From the cell containing the given text, extract its center point as [X, Y] coordinate. 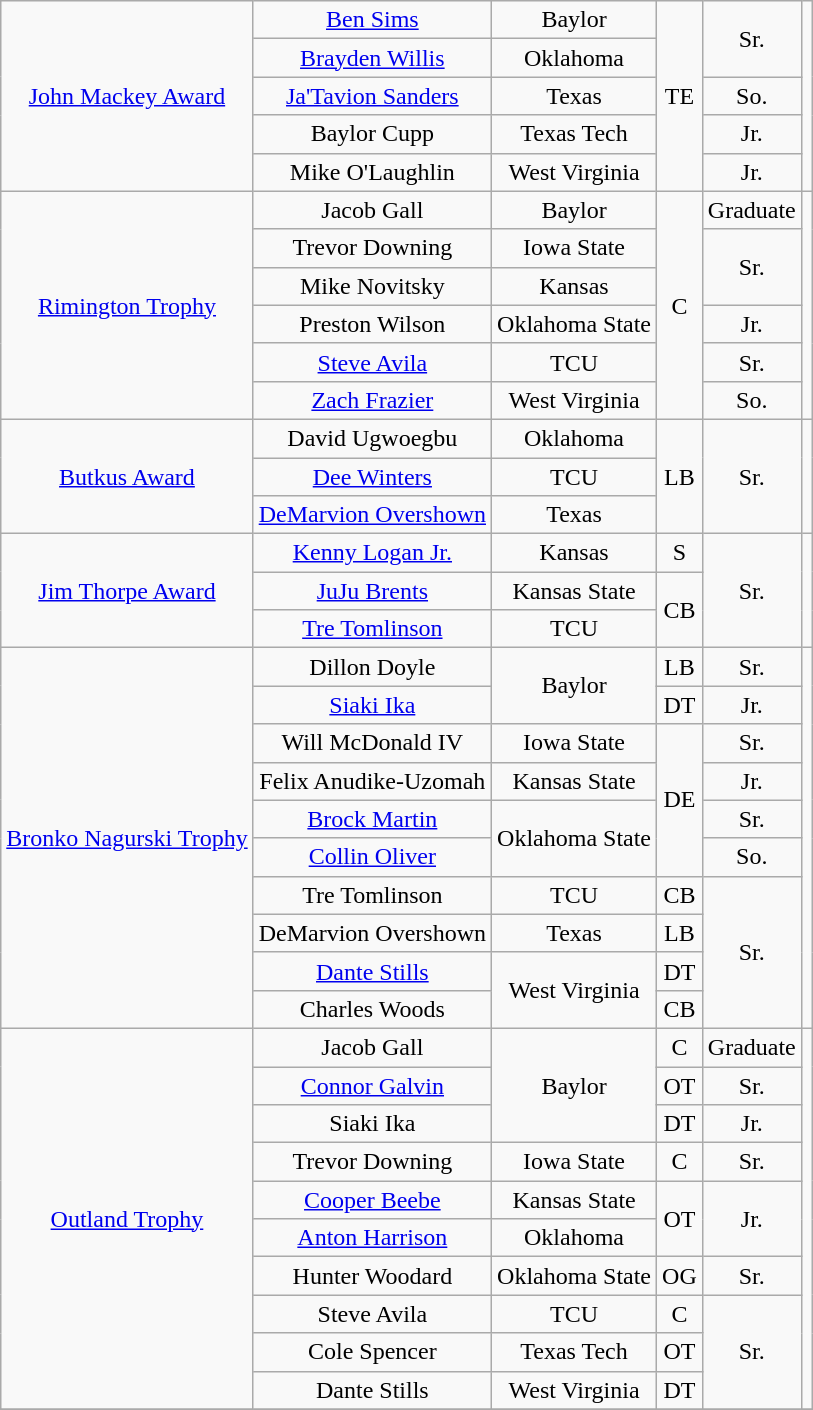
John Mackey Award [127, 96]
Zach Frazier [372, 400]
Connor Galvin [372, 1085]
Baylor Cupp [372, 134]
Hunter Woodard [372, 1276]
Anton Harrison [372, 1238]
Mike Novitsky [372, 286]
Charles Woods [372, 1009]
Cooper Beebe [372, 1200]
S [680, 553]
Butkus Award [127, 476]
Brayden Willis [372, 58]
Kenny Logan Jr. [372, 553]
Dee Winters [372, 477]
Will McDonald IV [372, 743]
Cole Spencer [372, 1352]
TE [680, 96]
Dillon Doyle [372, 667]
Ja'Tavion Sanders [372, 96]
OG [680, 1276]
Ben Sims [372, 20]
Mike O'Laughlin [372, 172]
Jim Thorpe Award [127, 591]
Felix Anudike-Uzomah [372, 781]
Preston Wilson [372, 324]
Collin Oliver [372, 857]
David Ugwoegbu [372, 438]
DE [680, 800]
Brock Martin [372, 819]
JuJu Brents [372, 591]
Rimington Trophy [127, 305]
Outland Trophy [127, 1218]
Bronko Nagurski Trophy [127, 838]
